Search for the cell housing the specified text and yield its (x, y) center coordinate. 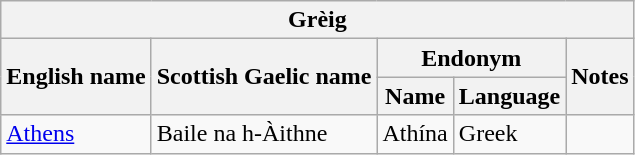
Scottish Gaelic name (264, 77)
Greek (509, 134)
Athens (76, 134)
Baile na h-Àithne (264, 134)
Athína (415, 134)
Notes (600, 77)
English name (76, 77)
Grèig (318, 20)
Name (415, 96)
Endonym (472, 58)
Language (509, 96)
